Find where the given text appears and provide that cell's center as (X, Y) coordinate. 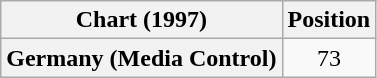
Position (329, 20)
Germany (Media Control) (142, 58)
Chart (1997) (142, 20)
73 (329, 58)
